Search for the cell housing the specified text and yield its [x, y] center coordinate. 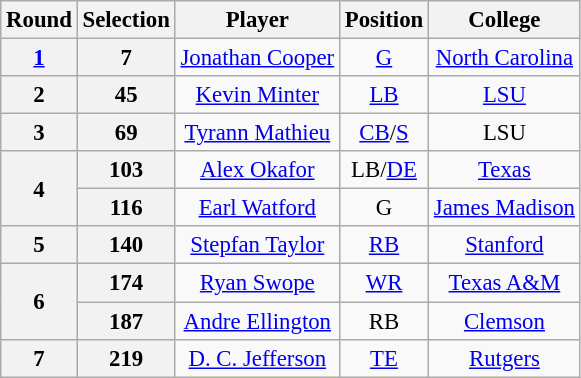
45 [126, 95]
Stepfan Taylor [257, 245]
Tyrann Mathieu [257, 133]
TE [384, 358]
Position [384, 20]
Player [257, 20]
D. C. Jefferson [257, 358]
Texas [505, 170]
Jonathan Cooper [257, 58]
Selection [126, 20]
WR [384, 283]
LB/DE [384, 170]
116 [126, 208]
Texas A&M [505, 283]
College [505, 20]
103 [126, 170]
1 [39, 58]
187 [126, 321]
2 [39, 95]
Rutgers [505, 358]
174 [126, 283]
Earl Watford [257, 208]
219 [126, 358]
Ryan Swope [257, 283]
4 [39, 188]
Alex Okafor [257, 170]
Round [39, 20]
140 [126, 245]
James Madison [505, 208]
North Carolina [505, 58]
Kevin Minter [257, 95]
Stanford [505, 245]
5 [39, 245]
3 [39, 133]
LB [384, 95]
Clemson [505, 321]
Andre Ellington [257, 321]
69 [126, 133]
CB/S [384, 133]
6 [39, 302]
